Return (X, Y) of the center of cell containing provided text 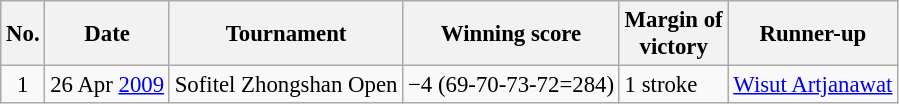
26 Apr 2009 (107, 85)
Runner-up (813, 34)
Wisut Artjanawat (813, 85)
1 (23, 85)
−4 (69-70-73-72=284) (512, 85)
No. (23, 34)
Margin ofvictory (674, 34)
Winning score (512, 34)
Sofitel Zhongshan Open (286, 85)
Tournament (286, 34)
Date (107, 34)
1 stroke (674, 85)
